From the cell containing the given text, extract its center point as [x, y] coordinate. 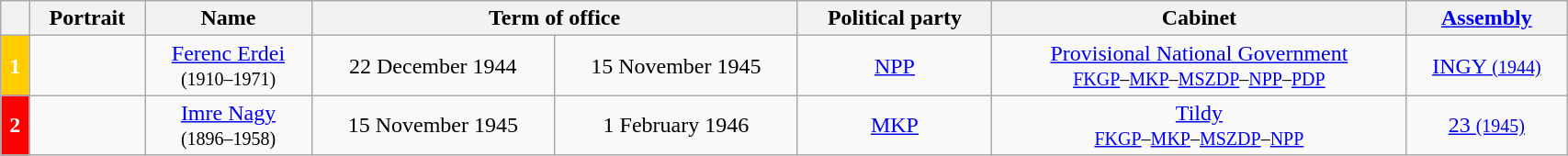
Term of office [555, 18]
MKP [895, 125]
NPP [895, 66]
1 [15, 66]
23 (1945) [1486, 125]
Political party [895, 18]
INGY (1944) [1486, 66]
Assembly [1486, 18]
Portrait [87, 18]
Provisional National GovernmentFKGP–MKP–MSZDP–NPP–PDP [1200, 66]
1 February 1946 [676, 125]
Imre Nagy(1896–1958) [228, 125]
2 [15, 125]
TildyFKGP–MKP–MSZDP–NPP [1200, 125]
Name [228, 18]
Ferenc Erdei(1910–1971) [228, 66]
Cabinet [1200, 18]
22 December 1944 [434, 66]
